Locate the cell with the specified text and output its (X, Y) center coordinate. 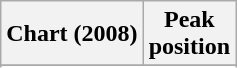
Chart (2008) (72, 34)
Peak position (189, 34)
